Identify which cell holds the provided text, then report its (x, y) central coordinate. 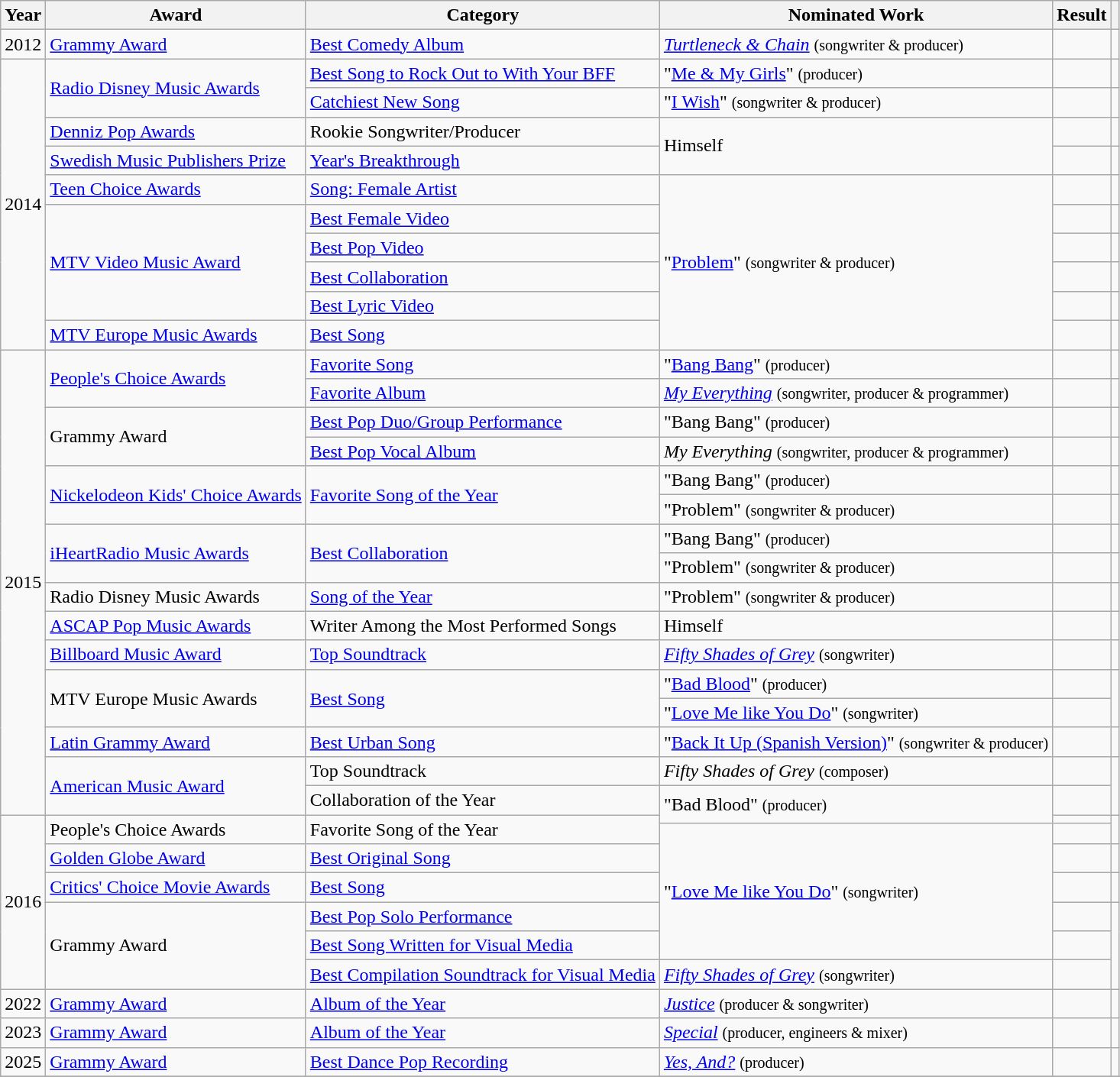
Best Female Video (483, 218)
Billboard Music Award (176, 655)
Best Lyric Video (483, 306)
Award (176, 15)
Best Pop Duo/Group Performance (483, 422)
Best Song Written for Visual Media (483, 946)
MTV Video Music Award (176, 262)
Favorite Song (483, 364)
ASCAP Pop Music Awards (176, 626)
2022 (23, 1004)
"I Wish" (songwriter & producer) (856, 102)
2012 (23, 44)
Critics' Choice Movie Awards (176, 888)
Best Pop Vocal Album (483, 451)
Song of the Year (483, 597)
Best Comedy Album (483, 44)
Yes, And? (producer) (856, 1062)
"Me & My Girls" (producer) (856, 73)
Collaboration of the Year (483, 800)
2014 (23, 205)
Result (1082, 15)
Turtleneck & Chain (songwriter & producer) (856, 44)
2023 (23, 1033)
Year (23, 15)
iHeartRadio Music Awards (176, 553)
Best Dance Pop Recording (483, 1062)
Best Song to Rock Out to With Your BFF (483, 73)
Swedish Music Publishers Prize (176, 160)
Teen Choice Awards (176, 189)
Best Original Song (483, 859)
Golden Globe Award (176, 859)
Favorite Album (483, 393)
Special (producer, engineers & mixer) (856, 1033)
Year's Breakthrough (483, 160)
2016 (23, 901)
2025 (23, 1062)
Song: Female Artist (483, 189)
Writer Among the Most Performed Songs (483, 626)
Best Pop Solo Performance (483, 917)
Category (483, 15)
Catchiest New Song (483, 102)
Best Compilation Soundtrack for Visual Media (483, 975)
Nominated Work (856, 15)
Justice (producer & songwriter) (856, 1004)
American Music Award (176, 785)
Best Pop Video (483, 247)
Best Urban Song (483, 742)
Denniz Pop Awards (176, 131)
Fifty Shades of Grey (composer) (856, 771)
Latin Grammy Award (176, 742)
Rookie Songwriter/Producer (483, 131)
Nickelodeon Kids' Choice Awards (176, 495)
2015 (23, 582)
"Back It Up (Spanish Version)" (songwriter & producer) (856, 742)
